Determine the [x, y] coordinate at the center of the cell enclosing the given text.  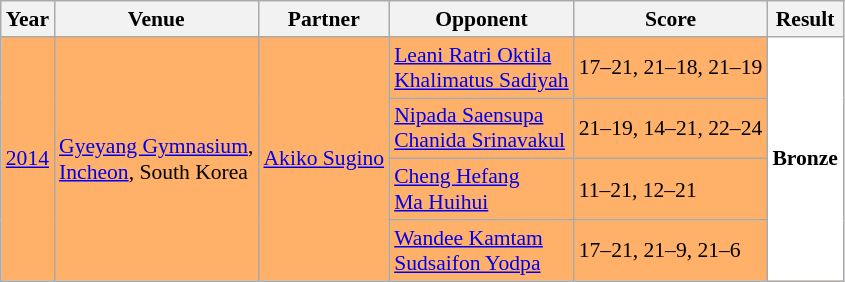
Bronze [805, 159]
Opponent [482, 19]
17–21, 21–9, 21–6 [671, 250]
Score [671, 19]
Cheng Hefang Ma Huihui [482, 190]
Venue [156, 19]
2014 [28, 159]
17–21, 21–18, 21–19 [671, 68]
11–21, 12–21 [671, 190]
Result [805, 19]
Gyeyang Gymnasium,Incheon, South Korea [156, 159]
Partner [324, 19]
Wandee Kamtam Sudsaifon Yodpa [482, 250]
Leani Ratri Oktila Khalimatus Sadiyah [482, 68]
21–19, 14–21, 22–24 [671, 128]
Akiko Sugino [324, 159]
Year [28, 19]
Nipada Saensupa Chanida Srinavakul [482, 128]
